Detect which cell encompasses the target text, then output its (x, y) center coordinate. 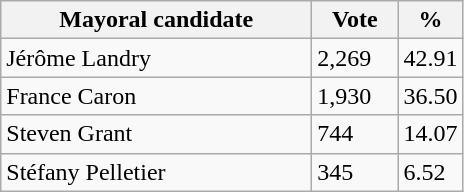
Mayoral candidate (156, 20)
42.91 (430, 58)
% (430, 20)
6.52 (430, 172)
14.07 (430, 134)
36.50 (430, 96)
Stéfany Pelletier (156, 172)
2,269 (355, 58)
Vote (355, 20)
1,930 (355, 96)
345 (355, 172)
Steven Grant (156, 134)
Jérôme Landry (156, 58)
744 (355, 134)
France Caron (156, 96)
